Find where the given text appears and provide that cell's center as (x, y) coordinate. 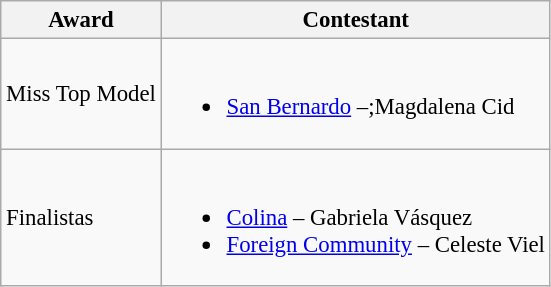
Award (81, 20)
Contestant (356, 20)
Colina – Gabriela VásquezForeign Community – Celeste Viel (356, 218)
Finalistas (81, 218)
Miss Top Model (81, 94)
San Bernardo –;Magdalena Cid (356, 94)
